Locate the cell with the specified text and output its [X, Y] center coordinate. 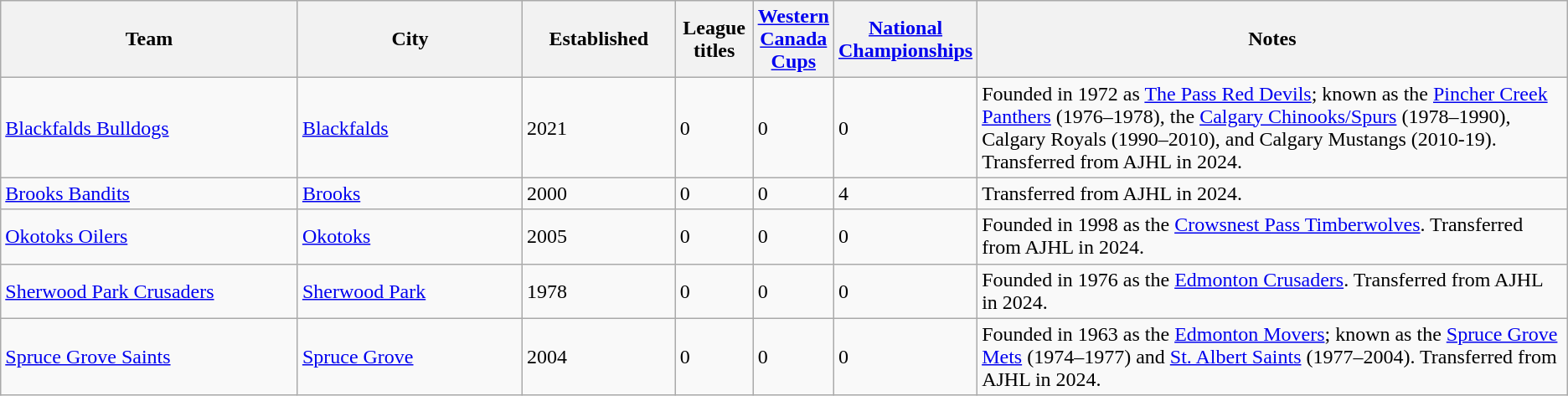
City [410, 39]
Western Canada Cups [793, 39]
Brooks [410, 193]
Blackfalds Bulldogs [149, 127]
Established [598, 39]
Spruce Grove Saints [149, 357]
Sherwood Park Crusaders [149, 291]
Transferred from AJHL in 2024. [1273, 193]
2000 [598, 193]
Sherwood Park [410, 291]
1978 [598, 291]
2005 [598, 236]
Notes [1273, 39]
2004 [598, 357]
National Championships [905, 39]
2021 [598, 127]
Founded in 1963 as the Edmonton Movers; known as the Spruce Grove Mets (1974–1977) and St. Albert Saints (1977–2004). Transferred from AJHL in 2024. [1273, 357]
Founded in 1998 as the Crowsnest Pass Timberwolves. Transferred from AJHL in 2024. [1273, 236]
4 [905, 193]
Blackfalds [410, 127]
League titles [714, 39]
Team [149, 39]
Okotoks [410, 236]
Okotoks Oilers [149, 236]
Founded in 1976 as the Edmonton Crusaders. Transferred from AJHL in 2024. [1273, 291]
Spruce Grove [410, 357]
Brooks Bandits [149, 193]
